Pinpoint the cell where the given text exists, returning its (x, y) midpoint coordinate. 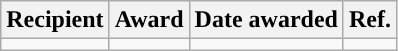
Ref. (370, 20)
Award (149, 20)
Recipient (55, 20)
Date awarded (266, 20)
